Provide the [x, y] coordinate of the cell's center where the given text is located.  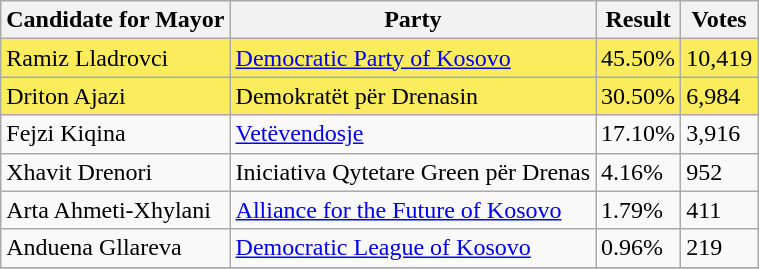
30.50% [638, 96]
Ramiz Lladrovci [116, 58]
952 [720, 172]
45.50% [638, 58]
0.96% [638, 248]
Xhavit Drenori [116, 172]
Vetëvendosje [413, 134]
Democratic Party of Kosovo [413, 58]
Anduena Gllareva [116, 248]
Demokratët për Drenasin [413, 96]
1.79% [638, 210]
Result [638, 20]
411 [720, 210]
Fejzi Kiqina [116, 134]
Democratic League of Kosovo [413, 248]
Arta Ahmeti-Xhylani [116, 210]
Alliance for the Future of Kosovo [413, 210]
Party [413, 20]
219 [720, 248]
6,984 [720, 96]
Iniciativa Qytetare Green për Drenas [413, 172]
3,916 [720, 134]
10,419 [720, 58]
Candidate for Mayor [116, 20]
Driton Ajazi [116, 96]
17.10% [638, 134]
Votes [720, 20]
4.16% [638, 172]
